Capture the cell that displays the provided text and extract its [x, y] central coordinate. 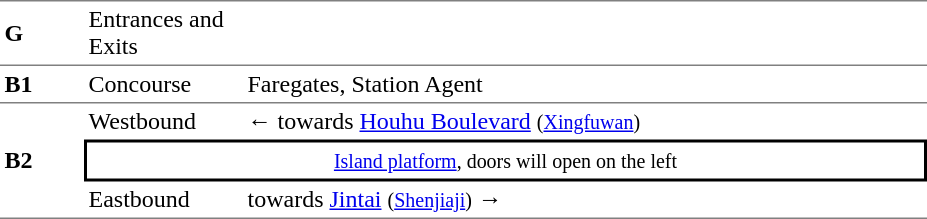
Entrances and Exits [164, 32]
B2 [42, 160]
← towards Houhu Boulevard (Xingfuwan) [585, 121]
B1 [42, 83]
Concourse [164, 83]
Island platform, doors will open on the left [506, 161]
Westbound [164, 121]
Faregates, Station Agent [585, 83]
G [42, 32]
